Return the (x, y) coordinate for the center point of the cell that contains the specified text.  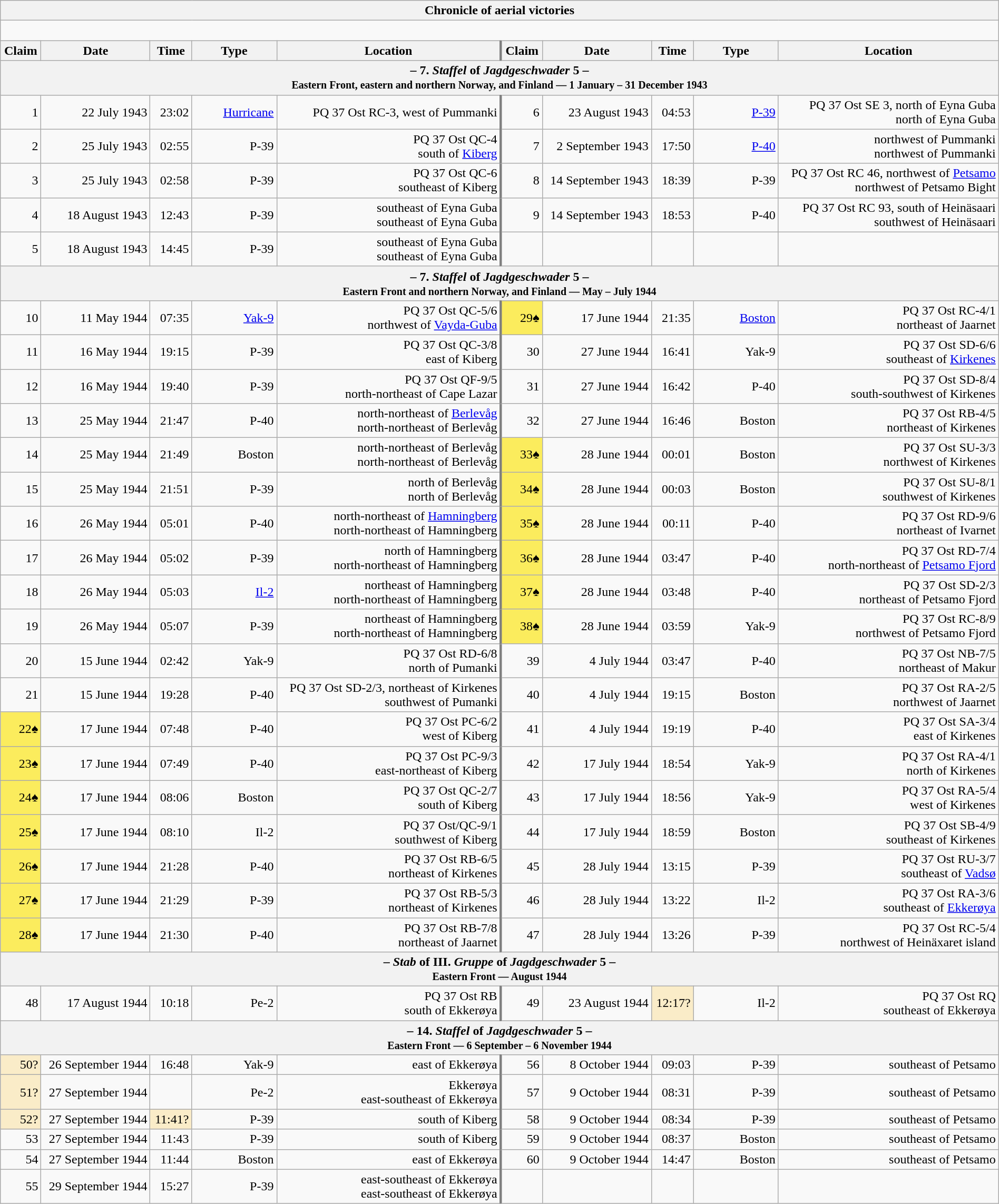
19 (21, 626)
05:03 (171, 592)
32 (522, 420)
– 7. Staffel of Jagdgeschwader 5 –Eastern Front, eastern and northern Norway, and Finland — 1 January – 31 December 1943 (500, 78)
52? (21, 1119)
08:34 (672, 1119)
PQ 37 Ost RC-3, west of Pummanki (389, 112)
16:41 (672, 352)
53 (21, 1139)
15 (21, 489)
18:59 (672, 831)
60 (522, 1159)
PQ 37 Ost QC-5/6 northwest of Vayda-Guba (389, 317)
05:07 (171, 626)
18 (21, 592)
29 September 1944 (96, 1187)
16:48 (171, 1065)
16:42 (672, 386)
51? (21, 1092)
PQ 37 Ost RC-4/1 northeast of Jaarnet (888, 317)
14:47 (672, 1159)
00:11 (672, 524)
13:22 (672, 900)
13 (21, 420)
39 (522, 661)
27♠ (21, 900)
PQ 37 Ost PC-9/3 east-northeast of Kiberg (389, 763)
58 (522, 1119)
07:48 (171, 729)
PQ 37 Ost SU-8/1 southwest of Kirkenes (888, 489)
PQ 37 Ost NB-7/5 northeast of Makur (888, 661)
41 (522, 729)
PQ 37 Ost RB-7/8 northeast of Jaarnet (389, 935)
PQ 37 Ost RB-5/3 northeast of Kirkenes (389, 900)
19:28 (171, 694)
19:40 (171, 386)
28♠ (21, 935)
56 (522, 1065)
21 (21, 694)
08:10 (171, 831)
21:28 (171, 866)
– 7. Staffel of Jagdgeschwader 5 –Eastern Front and northern Norway, and Finland — May – July 1944 (500, 283)
40 (522, 694)
26♠ (21, 866)
PQ 37 Ost QC-6 southeast of Kiberg (389, 180)
37♠ (522, 592)
PQ 37 Ost RD-7/4 north-northeast of Petsamo Fjord (888, 557)
17:50 (672, 146)
PQ 37 Ost QC-4 south of Kiberg (389, 146)
23 August 1944 (596, 1003)
north of Hamningberg north-northeast of Hamningberg (389, 557)
47 (522, 935)
48 (21, 1003)
55 (21, 1187)
17 August 1944 (96, 1003)
44 (522, 831)
35♠ (522, 524)
11 May 1944 (96, 317)
PQ 37 Ost RD-6/8 north of Pumanki (389, 661)
PQ 37 Ost RQ southeast of Ekkerøya (888, 1003)
00:01 (672, 455)
north of Berlevåg north of Berlevåg (389, 489)
24♠ (21, 798)
11:43 (171, 1139)
3 (21, 180)
12:17? (672, 1003)
30 (522, 352)
07:35 (171, 317)
21:49 (171, 455)
– 14. Staffel of Jagdgeschwader 5 –Eastern Front — 6 September – 6 November 1944 (500, 1038)
14 (21, 455)
– Stab of III. Gruppe of Jagdgeschwader 5 –Eastern Front — August 1944 (500, 970)
16 (21, 524)
PQ 37 Ost RA-5/4 west of Kirkenes (888, 798)
16:46 (672, 420)
PQ 37 Ost SA-3/4 east of Kirkenes (888, 729)
08:37 (672, 1139)
PQ 37 Ost SE 3, north of Eyna Guba north of Eyna Guba (888, 112)
21:51 (171, 489)
PQ 37 Ost SD-2/3 northeast of Petsamo Fjord (888, 592)
4 (21, 215)
18:54 (672, 763)
21:47 (171, 420)
38♠ (522, 626)
02:55 (171, 146)
1 (21, 112)
34♠ (522, 489)
PQ 37 Ost RB-6/5 northeast of Kirkenes (389, 866)
13:26 (672, 935)
45 (522, 866)
PQ 37 Ost SD-2/3, northeast of Kirkenes southwest of Pumanki (389, 694)
8 (522, 180)
50? (21, 1065)
22♠ (21, 729)
PQ 37 Ost SD-8/4 south-southwest of Kirkenes (888, 386)
PQ 37 Ost RB-4/5 northeast of Kirkenes (888, 420)
21:35 (672, 317)
north-northeast of Hamningberg north-northeast of Hamningberg (389, 524)
59 (522, 1139)
12:43 (171, 215)
PQ 37 Ost QF-9/5 north-northeast of Cape Lazar (389, 386)
PQ 37 Ost RC 46, northwest of Petsamo northwest of Petsamo Bight (888, 180)
11:41? (171, 1119)
east-southeast of Ekkerøya east-southeast of Ekkerøya (389, 1187)
PQ 37 Ost RA-2/5 northwest of Jaarnet (888, 694)
08:31 (672, 1092)
36♠ (522, 557)
9 (522, 215)
03:59 (672, 626)
Ekkerøya east-southeast of Ekkerøya (389, 1092)
42 (522, 763)
PQ 37 Ost QC-2/7 south of Kiberg (389, 798)
33♠ (522, 455)
PQ 37 Ost SB-4/9 southeast of Kirkenes (888, 831)
08:06 (171, 798)
05:01 (171, 524)
23♠ (21, 763)
northwest of Pummanki northwest of Pummanki (888, 146)
00:03 (672, 489)
18:53 (672, 215)
PQ 37 Ost RU-3/7 southeast of Vadsø (888, 866)
Chronicle of aerial victories (500, 11)
PQ 37 Ost PC-6/2 west of Kiberg (389, 729)
5 (21, 249)
15:27 (171, 1187)
29♠ (522, 317)
20 (21, 661)
46 (522, 900)
21:30 (171, 935)
54 (21, 1159)
PQ 37 Ost SD-6/6 southeast of Kirkenes (888, 352)
PQ 37 Ost RD-9/6 northeast of Ivarnet (888, 524)
11:44 (171, 1159)
03:48 (672, 592)
PQ 37 Ost RA-4/1 north of Kirkenes (888, 763)
02:58 (171, 180)
2 (21, 146)
PQ 37 Ost RB south of Ekkerøya (389, 1003)
43 (522, 798)
23 August 1943 (596, 112)
57 (522, 1092)
22 July 1943 (96, 112)
04:53 (672, 112)
21:29 (171, 900)
31 (522, 386)
07:49 (171, 763)
02:42 (171, 661)
PQ 37 Ost SU-3/3 northwest of Kirkenes (888, 455)
10 (21, 317)
12 (21, 386)
49 (522, 1003)
19:19 (672, 729)
18:56 (672, 798)
11 (21, 352)
6 (522, 112)
23:02 (171, 112)
26 September 1944 (96, 1065)
PQ 37 Ost QC-3/8 east of Kiberg (389, 352)
PQ 37 Ost RC-5/4 northwest of Heinäxaret island (888, 935)
PQ 37 Ost RA-3/6 southeast of Ekkerøya (888, 900)
05:02 (171, 557)
PQ 37 Ost/QC-9/1 southwest of Kiberg (389, 831)
14:45 (171, 249)
10:18 (171, 1003)
17 (21, 557)
25♠ (21, 831)
09:03 (672, 1065)
PQ 37 Ost RC 93, south of Heinäsaari southwest of Heinäsaari (888, 215)
18:39 (672, 180)
7 (522, 146)
2 September 1943 (596, 146)
PQ 37 Ost RC-8/9 northwest of Petsamo Fjord (888, 626)
8 October 1944 (596, 1065)
Hurricane (234, 112)
13:15 (672, 866)
